Provide the (x, y) coordinate of the cell's center where the given text is located.  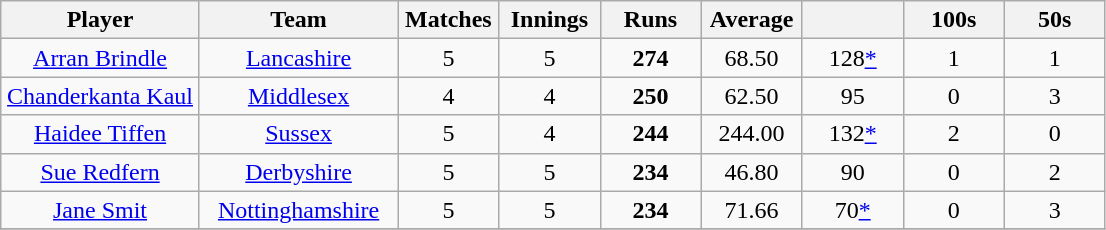
250 (650, 96)
244.00 (752, 134)
71.66 (752, 210)
Matches (448, 20)
Middlesex (298, 96)
68.50 (752, 58)
Haidee Tiffen (100, 134)
Average (752, 20)
Innings (550, 20)
100s (954, 20)
50s (1054, 20)
128* (852, 58)
95 (852, 96)
Sussex (298, 134)
132* (852, 134)
Jane Smit (100, 210)
244 (650, 134)
Player (100, 20)
Team (298, 20)
Nottinghamshire (298, 210)
Chanderkanta Kaul (100, 96)
70* (852, 210)
62.50 (752, 96)
Runs (650, 20)
Derbyshire (298, 172)
Arran Brindle (100, 58)
Sue Redfern (100, 172)
Lancashire (298, 58)
90 (852, 172)
46.80 (752, 172)
274 (650, 58)
